Detect which cell encompasses the target text, then output its [x, y] center coordinate. 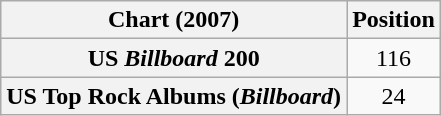
24 [394, 96]
Chart (2007) [174, 20]
US Billboard 200 [174, 58]
Position [394, 20]
US Top Rock Albums (Billboard) [174, 96]
116 [394, 58]
